For the text-containing cell, return its midpoint in (X, Y) coordinate format. 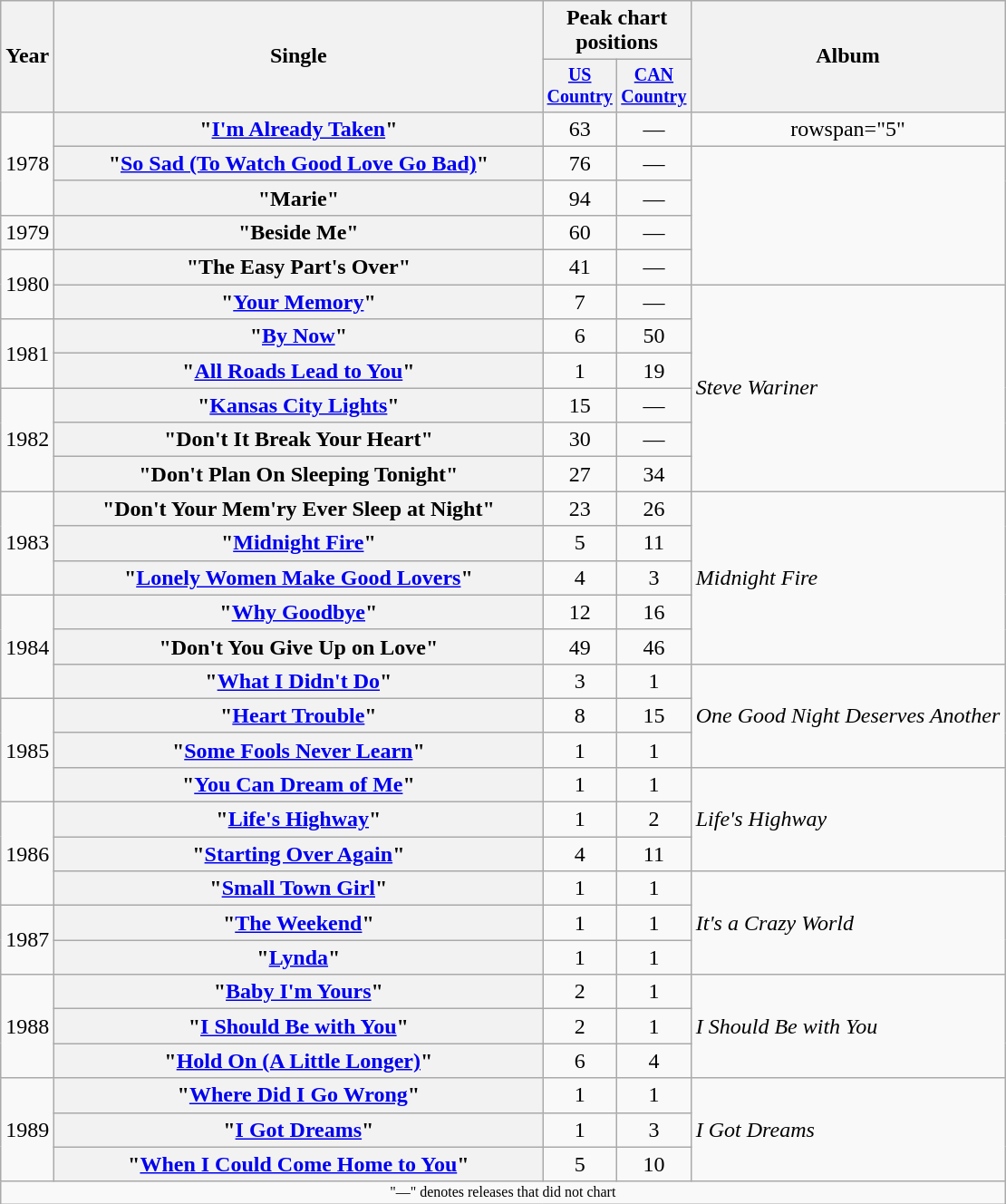
1980 (27, 285)
94 (580, 198)
63 (580, 129)
60 (580, 232)
"Don't Plan On Sleeping Tonight" (299, 474)
46 (654, 646)
Album (848, 56)
"Don't It Break Your Heart" (299, 440)
1986 (27, 854)
"Kansas City Lights" (299, 405)
50 (654, 336)
27 (580, 474)
I Got Dreams (848, 1130)
"Midnight Fire" (299, 543)
"What I Didn't Do" (299, 681)
"Starting Over Again" (299, 854)
"Where Did I Go Wrong" (299, 1095)
Year (27, 56)
19 (654, 371)
CAN Country (654, 85)
"So Sad (To Watch Good Love Go Bad)" (299, 163)
"I Got Dreams" (299, 1130)
Midnight Fire (848, 578)
1988 (27, 1026)
12 (580, 612)
1978 (27, 163)
30 (580, 440)
It's a Crazy World (848, 923)
US Country (580, 85)
"I Should Be with You" (299, 1026)
"Don't Your Mem'ry Ever Sleep at Night" (299, 509)
Life's Highway (848, 819)
41 (580, 267)
"You Can Dream of Me" (299, 784)
1985 (27, 750)
"When I Could Come Home to You" (299, 1164)
10 (654, 1164)
7 (580, 302)
rowspan="5" (848, 129)
1979 (27, 232)
Steve Wariner (848, 388)
"Beside Me" (299, 232)
1984 (27, 646)
"The Easy Part's Over" (299, 267)
1983 (27, 543)
Single (299, 56)
One Good Night Deserves Another (848, 715)
26 (654, 509)
49 (580, 646)
"Baby I'm Yours" (299, 992)
23 (580, 509)
"Marie" (299, 198)
1987 (27, 940)
"Lynda" (299, 957)
8 (580, 715)
"Hold On (A Little Longer)" (299, 1061)
I Should Be with You (848, 1026)
34 (654, 474)
1982 (27, 440)
"Some Fools Never Learn" (299, 750)
"Lonely Women Make Good Lovers" (299, 578)
1989 (27, 1130)
"Small Town Girl" (299, 888)
76 (580, 163)
"The Weekend" (299, 923)
"All Roads Lead to You" (299, 371)
"—" denotes releases that did not chart (503, 1192)
"Your Memory" (299, 302)
"Life's Highway" (299, 820)
Peak chartpositions (616, 31)
"Don't You Give Up on Love" (299, 646)
16 (654, 612)
1981 (27, 354)
"I'm Already Taken" (299, 129)
"By Now" (299, 336)
"Why Goodbye" (299, 612)
"Heart Trouble" (299, 715)
